For the text-containing cell, return its midpoint in [X, Y] coordinate format. 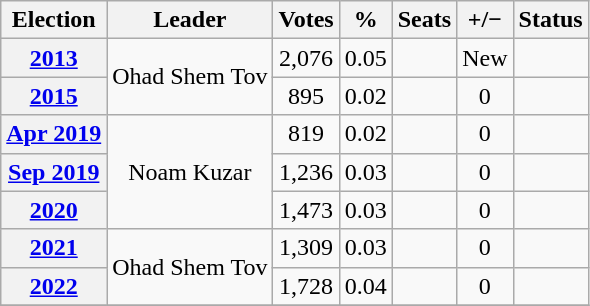
0.05 [366, 58]
1,728 [306, 286]
0.04 [366, 286]
Noam Kuzar [190, 172]
2,076 [306, 58]
819 [306, 134]
1,236 [306, 172]
1,309 [306, 248]
2021 [54, 248]
New [485, 58]
+/− [485, 20]
1,473 [306, 210]
Seats [424, 20]
Votes [306, 20]
Apr 2019 [54, 134]
895 [306, 96]
2022 [54, 286]
2013 [54, 58]
Sep 2019 [54, 172]
% [366, 20]
Election [54, 20]
2015 [54, 96]
Leader [190, 20]
2020 [54, 210]
Status [550, 20]
